For the text-containing cell, return its midpoint in (x, y) coordinate format. 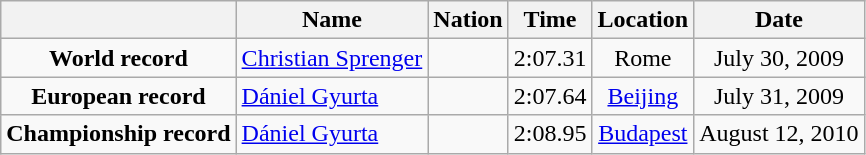
Rome (643, 58)
2:08.95 (550, 134)
2:07.31 (550, 58)
Date (779, 20)
August 12, 2010 (779, 134)
Championship record (118, 134)
Beijing (643, 96)
European record (118, 96)
Christian Sprenger (332, 58)
Nation (468, 20)
Time (550, 20)
Location (643, 20)
July 30, 2009 (779, 58)
2:07.64 (550, 96)
Name (332, 20)
Budapest (643, 134)
World record (118, 58)
July 31, 2009 (779, 96)
